Extract the [X, Y] coordinate from the center of the cell holding the provided text.  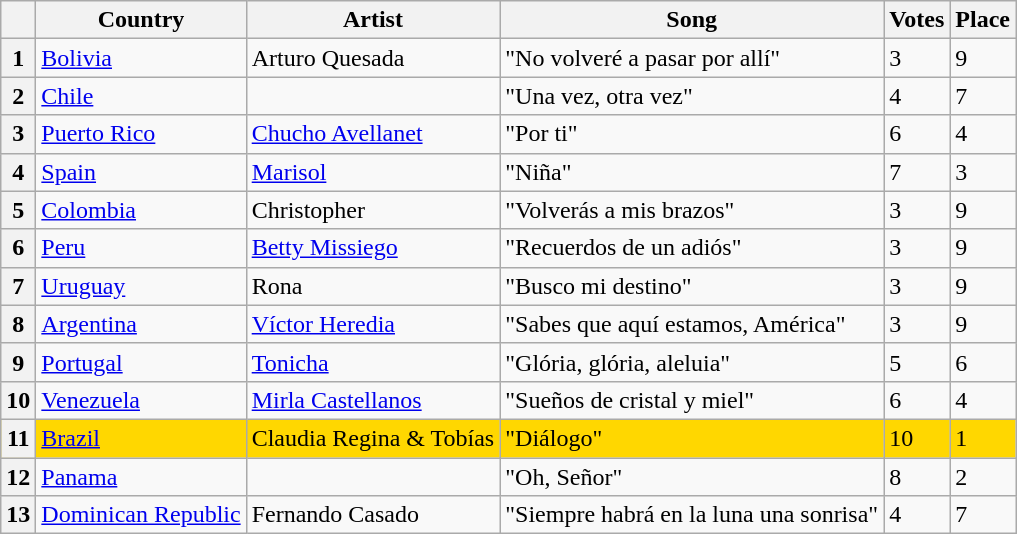
Chile [141, 96]
Rona [373, 286]
Mirla Castellanos [373, 400]
13 [18, 515]
11 [18, 438]
Spain [141, 172]
Votes [917, 20]
"Recuerdos de un adiós" [692, 248]
Place [983, 20]
Country [141, 20]
Artist [373, 20]
Song [692, 20]
Tonicha [373, 362]
"Busco mi destino" [692, 286]
"Oh, Señor" [692, 477]
Christopher [373, 210]
Peru [141, 248]
Portugal [141, 362]
"Diálogo" [692, 438]
Venezuela [141, 400]
12 [18, 477]
"Volverás a mis brazos" [692, 210]
Chucho Avellanet [373, 134]
Bolivia [141, 58]
Betty Missiego [373, 248]
"Por ti" [692, 134]
Argentina [141, 324]
Dominican Republic [141, 515]
Víctor Heredia [373, 324]
"No volveré a pasar por allí" [692, 58]
Colombia [141, 210]
"Glória, glória, aleluia" [692, 362]
"Siempre habrá en la luna una sonrisa" [692, 515]
Uruguay [141, 286]
Claudia Regina & Tobías [373, 438]
"Niña" [692, 172]
Puerto Rico [141, 134]
"Sabes que aquí estamos, América" [692, 324]
Brazil [141, 438]
Panama [141, 477]
"Sueños de cristal y miel" [692, 400]
Fernando Casado [373, 515]
Marisol [373, 172]
Arturo Quesada [373, 58]
"Una vez, otra vez" [692, 96]
